Identify which cell holds the provided text, then report its [x, y] central coordinate. 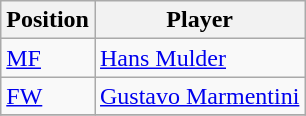
Position [48, 20]
Hans Mulder [199, 58]
Gustavo Marmentini [199, 96]
Player [199, 20]
MF [48, 58]
FW [48, 96]
